Determine the [x, y] coordinate at the center of the cell enclosing the given text.  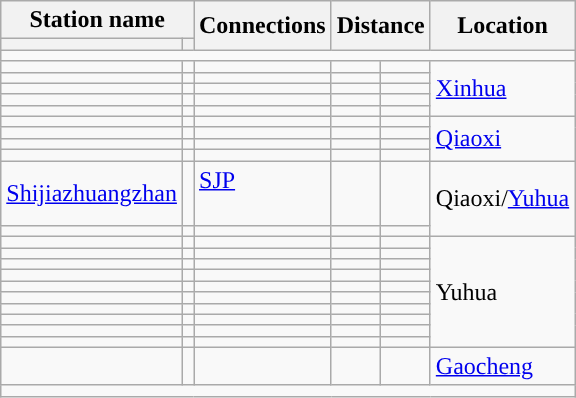
Gaocheng [502, 366]
Distance [380, 26]
SJP [263, 192]
Station name [98, 20]
Connections [263, 26]
Location [502, 26]
Xinhua [502, 88]
Shijiazhuangzhan [92, 192]
Qiaoxi [502, 138]
Qiaoxi/Yuhua [502, 198]
Yuhua [502, 292]
